Provide the (X, Y) coordinate of the cell's center where the given text is located.  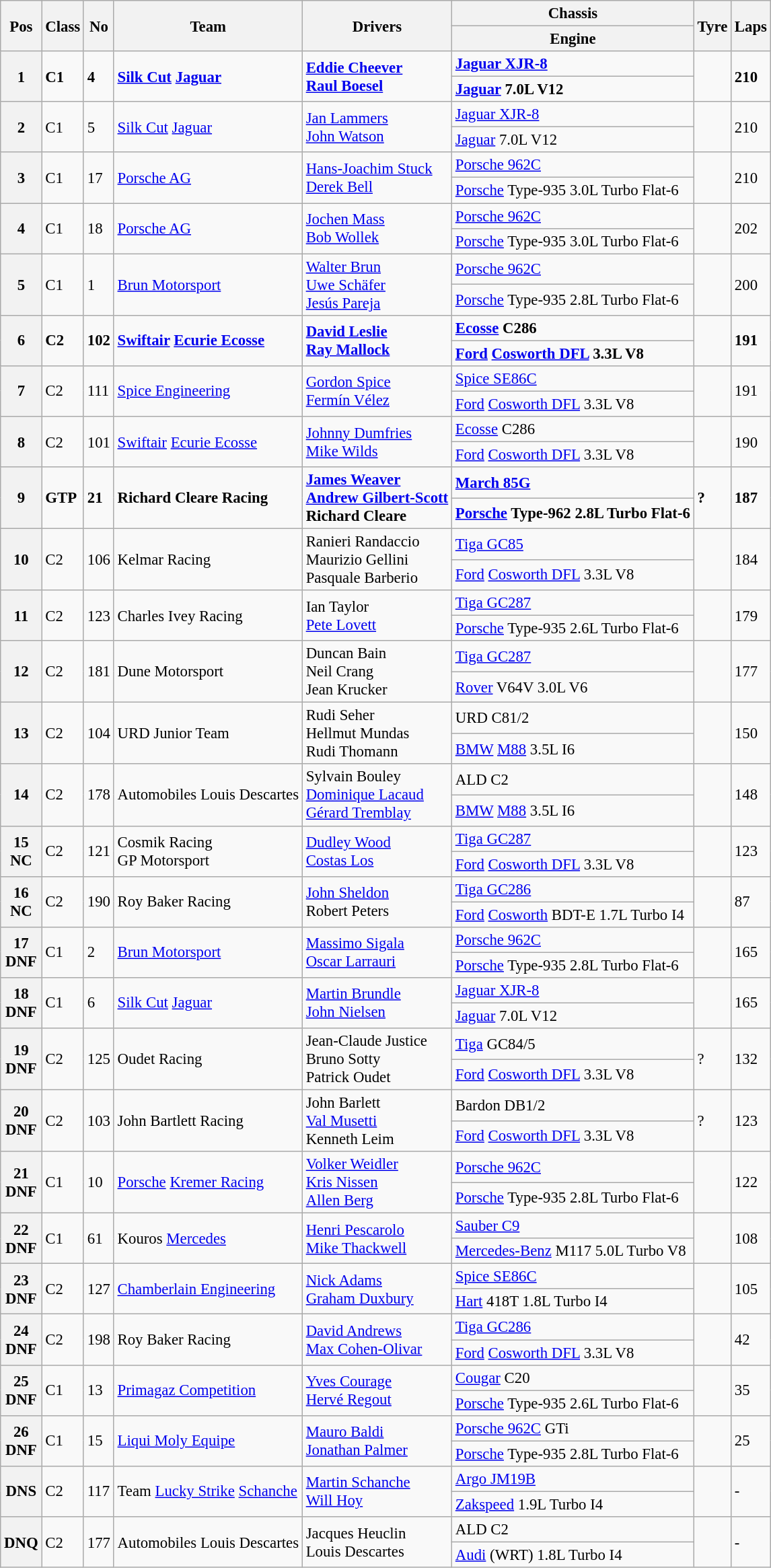
James Weaver Andrew Gilbert-Scott Richard Cleare (377, 498)
Mercedes-Benz M117 5.0L Turbo V8 (573, 1251)
20DNF (22, 1121)
Class (63, 26)
Laps (751, 26)
101 (98, 441)
21 (98, 498)
Drivers (377, 26)
Jacques Heuclin Louis Descartes (377, 1542)
21DNF (22, 1182)
187 (751, 498)
35 (751, 1390)
David Andrews Max Cohen-Olivar (377, 1339)
No (98, 26)
Tiga GC85 (573, 544)
Porsche Kremer Racing (208, 1182)
61 (98, 1238)
GTP (63, 498)
Primagaz Competition (208, 1390)
Gordon Spice Fermín Vélez (377, 392)
Martin Schanche Will Hoy (377, 1491)
Dune Motorsport (208, 672)
Dudley Wood Costas Los (377, 851)
150 (751, 734)
121 (98, 851)
Hans-Joachim Stuck Derek Bell (377, 178)
Liqui Moly Equipe (208, 1440)
9 (22, 498)
16NC (22, 902)
25 (751, 1440)
Jan Lammers John Watson (377, 127)
Kelmar Racing (208, 560)
Nick Adams Graham Duxbury (377, 1289)
15 (98, 1440)
URD Junior Team (208, 734)
106 (98, 560)
URD C81/2 (573, 718)
7 (22, 392)
42 (751, 1339)
Sauber C9 (573, 1226)
Ranieri Randaccio Maurizio Gellini Pasquale Barberio (377, 560)
Ford Cosworth BDT-E 1.7L Turbo I4 (573, 915)
Chamberlain Engineering (208, 1289)
178 (98, 795)
111 (98, 392)
Tyre (712, 26)
Spice Engineering (208, 392)
Volker Weidler Kris Nissen Allen Berg (377, 1182)
Chassis (573, 13)
Engine (573, 39)
Rudi Seher Hellmut Mundas Rudi Thomann (377, 734)
Audi (WRT) 1.8L Turbo I4 (573, 1555)
18DNF (22, 1003)
11 (22, 615)
108 (751, 1238)
132 (751, 1059)
26DNF (22, 1440)
23DNF (22, 1289)
Massimo Sigala Oscar Larrauri (377, 953)
Ian Taylor Pete Lovett (377, 615)
125 (98, 1059)
102 (98, 341)
Sylvain Bouley Dominique Lacaud Gérard Tremblay (377, 795)
Yves Courage Hervé Regout (377, 1390)
200 (751, 285)
Oudet Racing (208, 1059)
Johnny Dumfries Mike Wilds (377, 441)
17 (98, 178)
Kouros Mercedes (208, 1238)
19DNF (22, 1059)
12 (22, 672)
Martin Brundle John Nielsen (377, 1003)
Argo JM19B (573, 1479)
Henri Pescarolo Mike Thackwell (377, 1238)
104 (98, 734)
Cosmik Racing GP Motorsport (208, 851)
Cougar C20 (573, 1378)
15NC (22, 851)
DNS (22, 1491)
Jean-Claude Justice Bruno Sotty Patrick Oudet (377, 1059)
22DNF (22, 1238)
14 (22, 795)
179 (751, 615)
Duncan Bain Neil Crang Jean Krucker (377, 672)
8 (22, 441)
Porsche 962C GTi (573, 1428)
Jochen Mass Bob Wollek (377, 229)
Eddie Cheever Raul Boesel (377, 77)
202 (751, 229)
Rover V64V 3.0L V6 (573, 687)
March 85G (573, 483)
25DNF (22, 1390)
DNQ (22, 1542)
122 (751, 1182)
184 (751, 560)
Charles Ivey Racing (208, 615)
103 (98, 1121)
Richard Cleare Racing (208, 498)
87 (751, 902)
Pos (22, 26)
105 (751, 1289)
Mauro Baldi Jonathan Palmer (377, 1440)
198 (98, 1339)
Tiga GC84/5 (573, 1044)
Porsche Type-962 2.8L Turbo Flat-6 (573, 513)
17DNF (22, 953)
John Barlett Val Musetti Kenneth Leim (377, 1121)
127 (98, 1289)
3 (22, 178)
Team (208, 26)
John Sheldon Robert Peters (377, 902)
Bardon DB1/2 (573, 1106)
148 (751, 795)
Zakspeed 1.9L Turbo I4 (573, 1504)
117 (98, 1491)
John Bartlett Racing (208, 1121)
18 (98, 229)
David Leslie Ray Mallock (377, 341)
Hart 418T 1.8L Turbo I4 (573, 1302)
24DNF (22, 1339)
181 (98, 672)
Team Lucky Strike Schanche (208, 1491)
Walter Brun Uwe Schäfer Jesús Pareja (377, 285)
